For the text-containing cell, return its midpoint in (x, y) coordinate format. 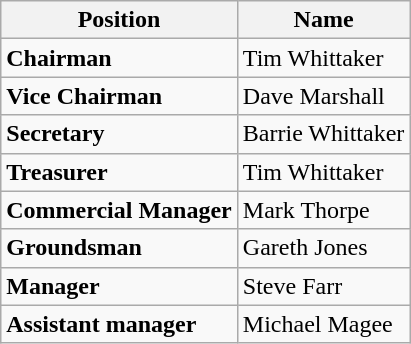
Dave Marshall (324, 96)
Commercial Manager (120, 210)
Name (324, 20)
Steve Farr (324, 286)
Manager (120, 286)
Chairman (120, 58)
Position (120, 20)
Secretary (120, 134)
Barrie Whittaker (324, 134)
Treasurer (120, 172)
Vice Chairman (120, 96)
Groundsman (120, 248)
Assistant manager (120, 324)
Michael Magee (324, 324)
Gareth Jones (324, 248)
Mark Thorpe (324, 210)
